Identify which cell holds the provided text, then report its (X, Y) central coordinate. 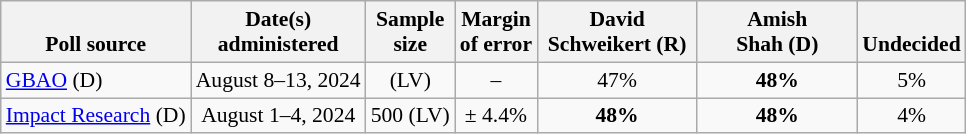
Samplesize (410, 32)
Marginof error (496, 32)
± 4.4% (496, 116)
4% (911, 116)
Date(s)administered (278, 32)
GBAO (D) (96, 80)
Impact Research (D) (96, 116)
Poll source (96, 32)
500 (LV) (410, 116)
AmishShah (D) (777, 32)
(LV) (410, 80)
Undecided (911, 32)
August 8–13, 2024 (278, 80)
DavidSchweikert (R) (617, 32)
August 1–4, 2024 (278, 116)
5% (911, 80)
– (496, 80)
47% (617, 80)
